For the text-containing cell, return its midpoint in (X, Y) coordinate format. 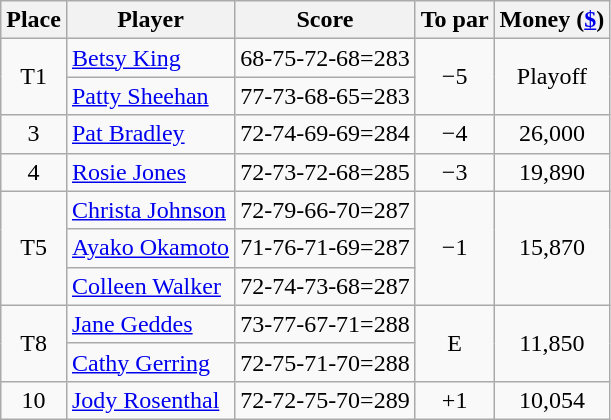
−4 (454, 134)
−3 (454, 172)
72-75-71-70=288 (326, 362)
Ayako Okamoto (150, 248)
Player (150, 20)
Patty Sheehan (150, 96)
15,870 (552, 248)
3 (34, 134)
71-76-71-69=287 (326, 248)
73-77-67-71=288 (326, 324)
26,000 (552, 134)
72-79-66-70=287 (326, 210)
−1 (454, 248)
T5 (34, 248)
+1 (454, 400)
Playoff (552, 77)
E (454, 343)
Score (326, 20)
72-73-72-68=285 (326, 172)
Place (34, 20)
10 (34, 400)
10,054 (552, 400)
Pat Bradley (150, 134)
68-75-72-68=283 (326, 58)
Christa Johnson (150, 210)
Cathy Gerring (150, 362)
72-72-75-70=289 (326, 400)
Colleen Walker (150, 286)
77-73-68-65=283 (326, 96)
T8 (34, 343)
T1 (34, 77)
Rosie Jones (150, 172)
11,850 (552, 343)
72-74-69-69=284 (326, 134)
4 (34, 172)
Jody Rosenthal (150, 400)
Betsy King (150, 58)
−5 (454, 77)
Jane Geddes (150, 324)
Money ($) (552, 20)
To par (454, 20)
19,890 (552, 172)
72-74-73-68=287 (326, 286)
